Provide the (x, y) coordinate of the cell's center where the given text is located.  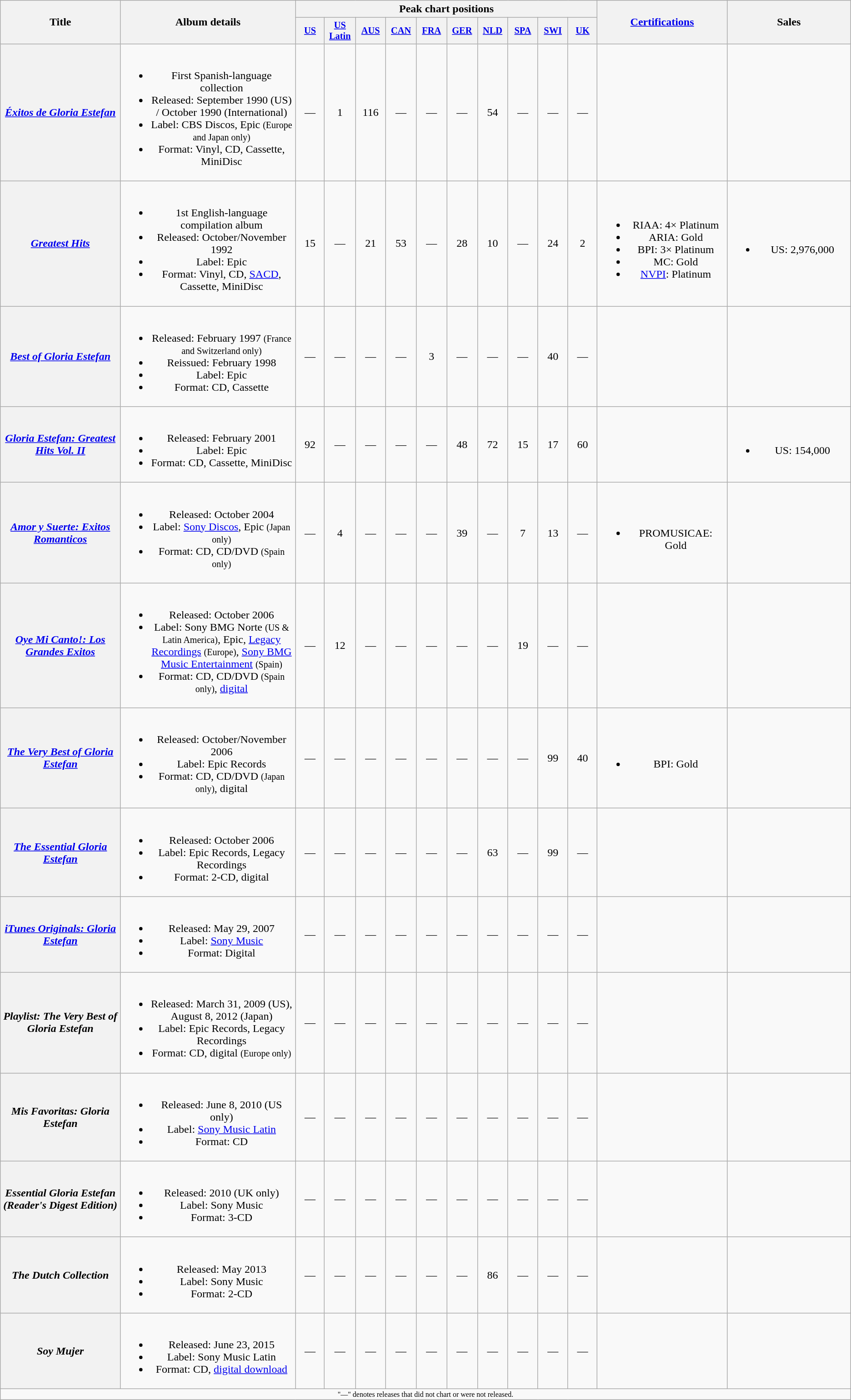
Peak chart positions (446, 9)
28 (462, 244)
Greatest Hits (60, 244)
12 (340, 645)
48 (462, 444)
Released: October/November 2006Label: Epic RecordsFormat: CD, CD/DVD (Japan only), digital (208, 758)
4 (340, 533)
Released: March 31, 2009 (US), August 8, 2012 (Japan)Label: Epic Records, Legacy RecordingsFormat: CD, digital (Europe only) (208, 1022)
The Dutch Collection (60, 1275)
The Essential Gloria Estefan (60, 852)
Released: June 23, 2015Label: Sony Music LatinFormat: CD, digital download (208, 1350)
Gloria Estefan: Greatest Hits Vol. II (60, 444)
GER (462, 31)
Released: October 2004Label: Sony Discos, Epic (Japan only)Format: CD, CD/DVD (Spain only) (208, 533)
63 (493, 852)
7 (523, 533)
SPA (523, 31)
17 (553, 444)
Sales (789, 22)
US (310, 31)
21 (371, 244)
Playlist: The Very Best of Gloria Estefan (60, 1022)
Best of Gloria Estefan (60, 356)
Released: May 29, 2007Label: Sony MusicFormat: Digital (208, 934)
Released: 2010 (UK only)Label: Sony MusicFormat: 3-CD (208, 1199)
60 (583, 444)
92 (310, 444)
CAN (401, 31)
Essential Gloria Estefan (Reader's Digest Edition) (60, 1199)
Released: February 2001Label: EpicFormat: CD, Cassette, MiniDisc (208, 444)
19 (523, 645)
Oye Mi Canto!: Los Grandes Exitos (60, 645)
The Very Best of Gloria Estefan (60, 758)
PROMUSICAE: Gold (662, 533)
iTunes Originals: Gloria Estefan (60, 934)
Title (60, 22)
AUS (371, 31)
86 (493, 1275)
"—" denotes releases that did not chart or were not released. (425, 1394)
Released: October 2006Label: Epic Records, Legacy RecordingsFormat: 2-CD, digital (208, 852)
1st English-language compilation albumReleased: October/November 1992Label: EpicFormat: Vinyl, CD, SACD, Cassette, MiniDisc (208, 244)
39 (462, 533)
Released: May 2013Label: Sony MusicFormat: 2-CD (208, 1275)
13 (553, 533)
US: 154,000 (789, 444)
US Latin (340, 31)
Éxitos de Gloria Estefan (60, 112)
Released: June 8, 2010 (US only)Label: Sony Music LatinFormat: CD (208, 1117)
RIAA: 4× PlatinumARIA: GoldBPI: 3× PlatinumMC: GoldNVPI: Platinum (662, 244)
Amor y Suerte: Exitos Romanticos (60, 533)
NLD (493, 31)
24 (553, 244)
116 (371, 112)
Mis Favoritas: Gloria Estefan (60, 1117)
FRA (432, 31)
Released: February 1997 (France and Switzerland only)Reissued: February 1998Label: EpicFormat: CD, Cassette (208, 356)
UK (583, 31)
BPI: Gold (662, 758)
Certifications (662, 22)
SWI (553, 31)
54 (493, 112)
2 (583, 244)
10 (493, 244)
53 (401, 244)
US: 2,976,000 (789, 244)
1 (340, 112)
Soy Mujer (60, 1350)
3 (432, 356)
Album details (208, 22)
72 (493, 444)
